Search for the cell housing the specified text and yield its [x, y] center coordinate. 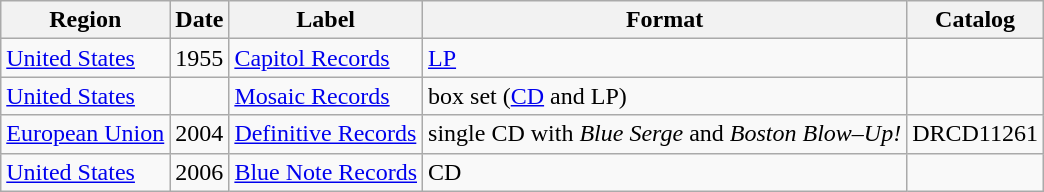
CD [665, 172]
single CD with Blue Serge and Boston Blow–Up! [665, 134]
Label [326, 20]
box set (CD and LP) [665, 96]
Format [665, 20]
European Union [86, 134]
Mosaic Records [326, 96]
2004 [200, 134]
2006 [200, 172]
Definitive Records [326, 134]
Region [86, 20]
LP [665, 58]
1955 [200, 58]
Blue Note Records [326, 172]
Catalog [976, 20]
Capitol Records [326, 58]
DRCD11261 [976, 134]
Date [200, 20]
